Provide the [X, Y] coordinate of the cell's center where the given text is located.  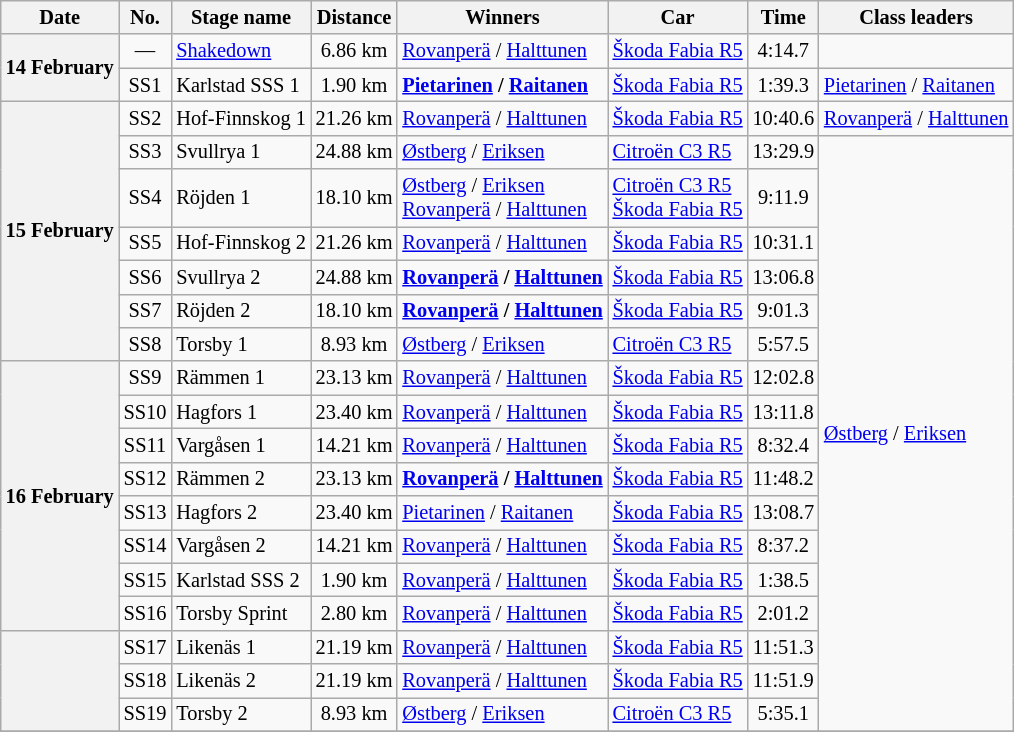
Svullrya 2 [240, 277]
Röjden 1 [240, 198]
4:14.7 [784, 51]
Torsby Sprint [240, 613]
13:08.7 [784, 513]
Hagfors 1 [240, 412]
15 February [60, 231]
Time [784, 17]
Röjden 2 [240, 311]
2.80 km [354, 613]
Likenäs 1 [240, 647]
Østberg / EriksenRovanperä / Halttunen [502, 198]
Torsby 2 [240, 714]
Svullrya 1 [240, 152]
SS19 [146, 714]
SS6 [146, 277]
Citroën C3 R5Škoda Fabia R5 [678, 198]
12:02.8 [784, 378]
Hof-Finnskog 1 [240, 118]
Karlstad SSS 1 [240, 85]
5:35.1 [784, 714]
SS7 [146, 311]
SS4 [146, 198]
No. [146, 17]
SS9 [146, 378]
Torsby 1 [240, 344]
SS5 [146, 243]
— [146, 51]
SS12 [146, 479]
Rämmen 2 [240, 479]
10:31.1 [784, 243]
13:11.8 [784, 412]
SS8 [146, 344]
Stage name [240, 17]
8:37.2 [784, 546]
Shakedown [240, 51]
13:06.8 [784, 277]
5:57.5 [784, 344]
16 February [60, 496]
11:51.3 [784, 647]
Hof-Finnskog 2 [240, 243]
Winners [502, 17]
Car [678, 17]
9:01.3 [784, 311]
2:01.2 [784, 613]
Likenäs 2 [240, 681]
10:40.6 [784, 118]
Rämmen 1 [240, 378]
SS17 [146, 647]
SS15 [146, 580]
Distance [354, 17]
SS14 [146, 546]
Vargåsen 2 [240, 546]
Hagfors 2 [240, 513]
14 February [60, 68]
Vargåsen 1 [240, 445]
1:38.5 [784, 580]
SS2 [146, 118]
Date [60, 17]
SS16 [146, 613]
8:32.4 [784, 445]
SS1 [146, 85]
Karlstad SSS 2 [240, 580]
1:39.3 [784, 85]
SS3 [146, 152]
13:29.9 [784, 152]
Class leaders [916, 17]
SS10 [146, 412]
11:51.9 [784, 681]
SS11 [146, 445]
9:11.9 [784, 198]
SS18 [146, 681]
6.86 km [354, 51]
SS13 [146, 513]
11:48.2 [784, 479]
